Return the [X, Y] coordinate for the center point of the cell that contains the specified text.  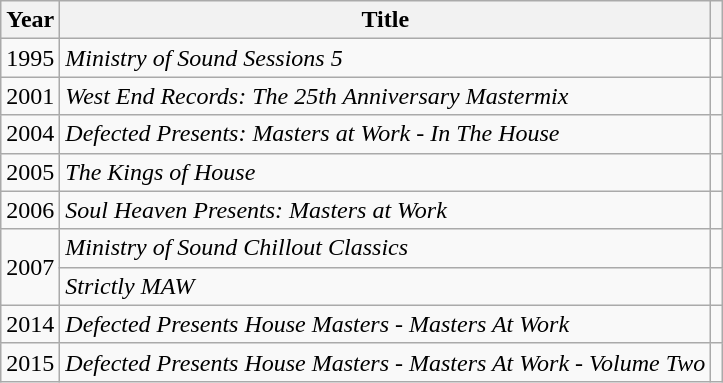
Ministry of Sound Sessions 5 [386, 58]
2014 [30, 324]
2015 [30, 362]
West End Records: The 25th Anniversary Mastermix [386, 96]
1995 [30, 58]
Ministry of Sound Chillout Classics [386, 248]
Defected Presents House Masters - Masters At Work [386, 324]
Title [386, 20]
Strictly MAW [386, 286]
2004 [30, 134]
Year [30, 20]
2006 [30, 210]
Defected Presents: Masters at Work - In The House [386, 134]
2005 [30, 172]
The Kings of House [386, 172]
2007 [30, 267]
2001 [30, 96]
Defected Presents House Masters - Masters At Work - Volume Two [386, 362]
Soul Heaven Presents: Masters at Work [386, 210]
